Determine the [x, y] coordinate at the center of the cell enclosing the given text.  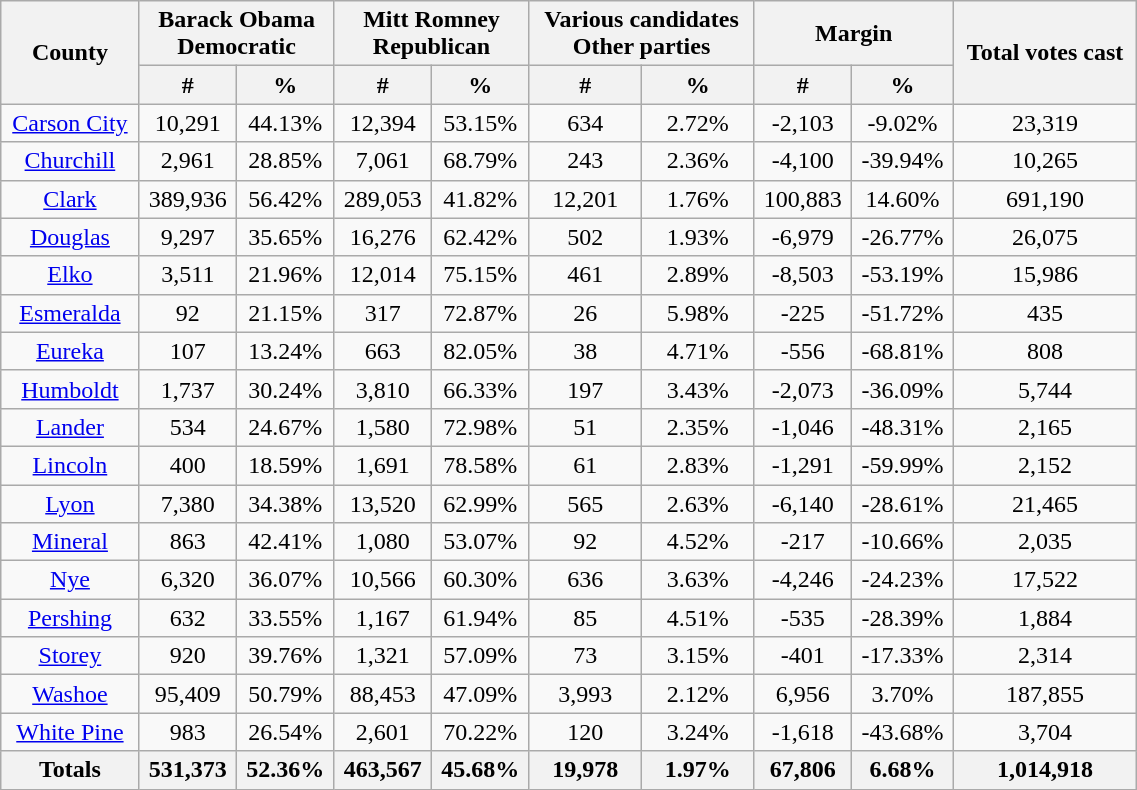
107 [188, 351]
61 [585, 465]
7,380 [188, 503]
-26.77% [902, 237]
-225 [802, 313]
-1,046 [802, 427]
95,409 [188, 694]
2,961 [188, 161]
-48.31% [902, 427]
52.36% [286, 770]
26 [585, 313]
28.85% [286, 161]
4.71% [698, 351]
-59.99% [902, 465]
62.99% [480, 503]
White Pine [70, 732]
-28.39% [902, 618]
Churchill [70, 161]
636 [585, 580]
57.09% [480, 656]
197 [585, 389]
289,053 [382, 199]
2.83% [698, 465]
51 [585, 427]
565 [585, 503]
3.63% [698, 580]
6,956 [802, 694]
1,167 [382, 618]
Elko [70, 275]
47.09% [480, 694]
Clark [70, 199]
-1,618 [802, 732]
-10.66% [902, 542]
1,014,918 [1045, 770]
-53.19% [902, 275]
1,321 [382, 656]
33.55% [286, 618]
16,276 [382, 237]
-51.72% [902, 313]
7,061 [382, 161]
88,453 [382, 694]
-28.61% [902, 503]
18.59% [286, 465]
2.35% [698, 427]
17,522 [1045, 580]
Humboldt [70, 389]
53.07% [480, 542]
41.82% [480, 199]
-17.33% [902, 656]
67,806 [802, 770]
-2,103 [802, 123]
2,314 [1045, 656]
23,319 [1045, 123]
2.72% [698, 123]
1.97% [698, 770]
12,014 [382, 275]
1,737 [188, 389]
-217 [802, 542]
Esmeralda [70, 313]
21.96% [286, 275]
461 [585, 275]
435 [1045, 313]
12,394 [382, 123]
920 [188, 656]
53.15% [480, 123]
-4,246 [802, 580]
-68.81% [902, 351]
1,080 [382, 542]
26,075 [1045, 237]
187,855 [1045, 694]
502 [585, 237]
Total votes cast [1045, 52]
Lander [70, 427]
82.05% [480, 351]
2.12% [698, 694]
3,810 [382, 389]
72.87% [480, 313]
4.51% [698, 618]
663 [382, 351]
56.42% [286, 199]
Douglas [70, 237]
-401 [802, 656]
634 [585, 123]
4.52% [698, 542]
10,566 [382, 580]
Storey [70, 656]
60.30% [480, 580]
3.43% [698, 389]
Washoe [70, 694]
3,993 [585, 694]
66.33% [480, 389]
42.41% [286, 542]
243 [585, 161]
3.24% [698, 732]
14.60% [902, 199]
70.22% [480, 732]
2,035 [1045, 542]
2,601 [382, 732]
2.63% [698, 503]
Totals [70, 770]
-39.94% [902, 161]
Mitt RomneyRepublican [432, 34]
1,691 [382, 465]
400 [188, 465]
-43.68% [902, 732]
389,936 [188, 199]
75.15% [480, 275]
-4,100 [802, 161]
3.70% [902, 694]
-36.09% [902, 389]
Mineral [70, 542]
-535 [802, 618]
36.07% [286, 580]
1,580 [382, 427]
531,373 [188, 770]
61.94% [480, 618]
534 [188, 427]
45.68% [480, 770]
Eureka [70, 351]
38 [585, 351]
1.93% [698, 237]
35.65% [286, 237]
-9.02% [902, 123]
-6,140 [802, 503]
10,291 [188, 123]
5.98% [698, 313]
2.36% [698, 161]
Lincoln [70, 465]
1,884 [1045, 618]
2,165 [1045, 427]
-556 [802, 351]
-24.23% [902, 580]
5,744 [1045, 389]
632 [188, 618]
9,297 [188, 237]
100,883 [802, 199]
39.76% [286, 656]
6.68% [902, 770]
-8,503 [802, 275]
County [70, 52]
15,986 [1045, 275]
50.79% [286, 694]
463,567 [382, 770]
Lyon [70, 503]
Nye [70, 580]
6,320 [188, 580]
-2,073 [802, 389]
3.15% [698, 656]
30.24% [286, 389]
21,465 [1045, 503]
1.76% [698, 199]
2.89% [698, 275]
73 [585, 656]
26.54% [286, 732]
3,704 [1045, 732]
72.98% [480, 427]
Various candidatesOther parties [642, 34]
68.79% [480, 161]
691,190 [1045, 199]
-1,291 [802, 465]
3,511 [188, 275]
983 [188, 732]
Margin [854, 34]
-6,979 [802, 237]
808 [1045, 351]
863 [188, 542]
120 [585, 732]
Pershing [70, 618]
24.67% [286, 427]
13,520 [382, 503]
44.13% [286, 123]
21.15% [286, 313]
19,978 [585, 770]
12,201 [585, 199]
85 [585, 618]
10,265 [1045, 161]
34.38% [286, 503]
Carson City [70, 123]
317 [382, 313]
Barack ObamaDemocratic [236, 34]
62.42% [480, 237]
13.24% [286, 351]
78.58% [480, 465]
2,152 [1045, 465]
